From the cell containing the given text, extract its center point as [X, Y] coordinate. 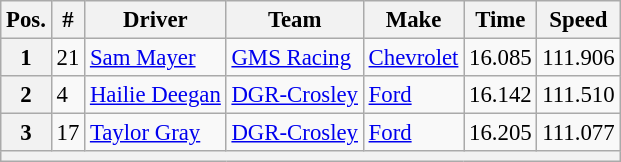
Taylor Gray [156, 133]
Make [413, 20]
16.142 [500, 95]
1 [26, 58]
Hailie Deegan [156, 95]
16.205 [500, 133]
2 [26, 95]
Time [500, 20]
111.906 [578, 58]
4 [68, 95]
GMS Racing [294, 58]
Driver [156, 20]
111.077 [578, 133]
17 [68, 133]
Speed [578, 20]
# [68, 20]
Chevrolet [413, 58]
3 [26, 133]
Sam Mayer [156, 58]
Team [294, 20]
16.085 [500, 58]
111.510 [578, 95]
21 [68, 58]
Pos. [26, 20]
